Capture the cell that displays the provided text and extract its [X, Y] central coordinate. 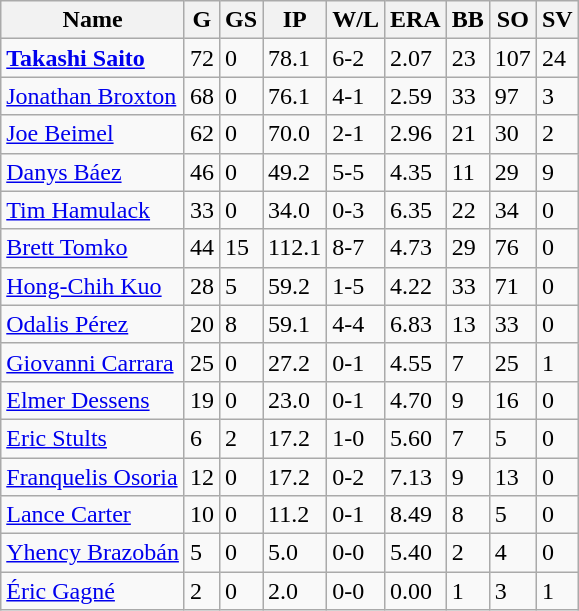
8-7 [356, 248]
G [202, 20]
2.07 [415, 58]
BB [468, 20]
7.13 [415, 477]
22 [468, 210]
16 [512, 400]
6 [202, 438]
Yhency Brazobán [93, 553]
11 [468, 172]
46 [202, 172]
59.1 [295, 324]
34.0 [295, 210]
72 [202, 58]
6.35 [415, 210]
4.55 [415, 362]
15 [240, 248]
1-5 [356, 286]
11.2 [295, 515]
71 [512, 286]
Giovanni Carrara [93, 362]
GS [240, 20]
4.73 [415, 248]
W/L [356, 20]
Odalis Pérez [93, 324]
27.2 [295, 362]
4-1 [356, 96]
0-2 [356, 477]
SV [557, 20]
30 [512, 134]
10 [202, 515]
28 [202, 286]
24 [557, 58]
4.22 [415, 286]
12 [202, 477]
IP [295, 20]
5.60 [415, 438]
Éric Gagné [93, 591]
23 [468, 58]
2-1 [356, 134]
68 [202, 96]
44 [202, 248]
23.0 [295, 400]
49.2 [295, 172]
34 [512, 210]
112.1 [295, 248]
2.0 [295, 591]
ERA [415, 20]
76.1 [295, 96]
SO [512, 20]
0.00 [415, 591]
1-0 [356, 438]
Jonathan Broxton [93, 96]
19 [202, 400]
Hong-Chih Kuo [93, 286]
Danys Báez [93, 172]
4-4 [356, 324]
59.2 [295, 286]
70.0 [295, 134]
Tim Hamulack [93, 210]
4 [512, 553]
5.0 [295, 553]
Brett Tomko [93, 248]
97 [512, 96]
6-2 [356, 58]
Elmer Dessens [93, 400]
Name [93, 20]
4.35 [415, 172]
62 [202, 134]
21 [468, 134]
Joe Beimel [93, 134]
20 [202, 324]
Takashi Saito [93, 58]
Franquelis Osoria [93, 477]
8.49 [415, 515]
Lance Carter [93, 515]
0-3 [356, 210]
2.59 [415, 96]
6.83 [415, 324]
76 [512, 248]
Eric Stults [93, 438]
2.96 [415, 134]
5-5 [356, 172]
107 [512, 58]
78.1 [295, 58]
5.40 [415, 553]
4.70 [415, 400]
